Find where the given text appears and provide that cell's center as [x, y] coordinate. 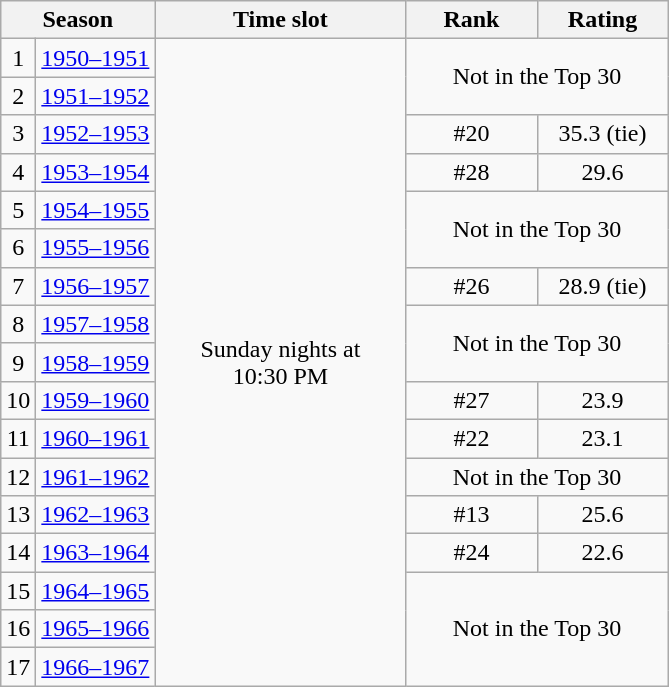
Sunday nights at 10:30 PM [280, 362]
15 [18, 591]
#26 [472, 286]
1964–1965 [96, 591]
Time slot [280, 20]
1 [18, 58]
Rank [472, 20]
1957–1958 [96, 324]
28.9 (tie) [602, 286]
1953–1954 [96, 172]
16 [18, 629]
13 [18, 515]
#28 [472, 172]
1958–1959 [96, 362]
1952–1953 [96, 134]
1966–1967 [96, 667]
29.6 [602, 172]
3 [18, 134]
17 [18, 667]
10 [18, 400]
#24 [472, 553]
1951–1952 [96, 96]
1954–1955 [96, 210]
#20 [472, 134]
9 [18, 362]
12 [18, 477]
5 [18, 210]
8 [18, 324]
1962–1963 [96, 515]
1955–1956 [96, 248]
25.6 [602, 515]
23.1 [602, 438]
1960–1961 [96, 438]
1961–1962 [96, 477]
4 [18, 172]
Season [78, 20]
22.6 [602, 553]
Rating [602, 20]
2 [18, 96]
14 [18, 553]
35.3 (tie) [602, 134]
1956–1957 [96, 286]
1965–1966 [96, 629]
#22 [472, 438]
#13 [472, 515]
6 [18, 248]
#27 [472, 400]
1959–1960 [96, 400]
11 [18, 438]
1950–1951 [96, 58]
1963–1964 [96, 553]
7 [18, 286]
23.9 [602, 400]
